Scan for the cell matching the given text and deliver its (x, y) coordinate at center. 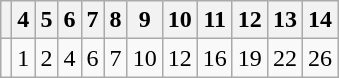
26 (320, 58)
19 (250, 58)
9 (144, 20)
5 (46, 20)
13 (284, 20)
14 (320, 20)
22 (284, 58)
1 (24, 58)
8 (116, 20)
2 (46, 58)
11 (214, 20)
16 (214, 58)
